Find where the given text appears and provide that cell's center as (x, y) coordinate. 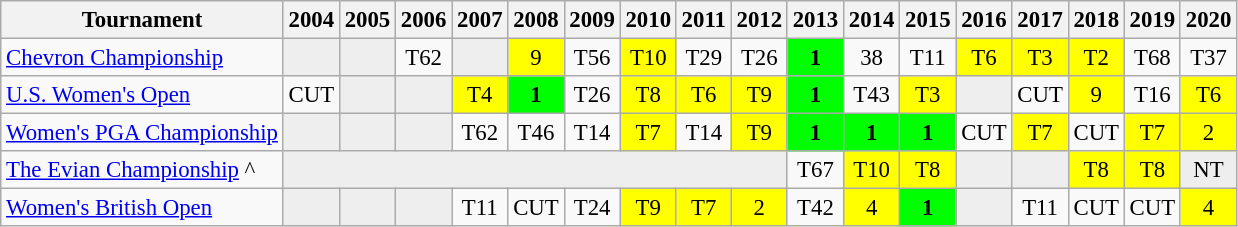
2005 (367, 20)
2013 (815, 20)
2015 (928, 20)
The Evian Championship ^ (142, 170)
T16 (1152, 95)
T2 (1096, 58)
T43 (872, 95)
T24 (592, 208)
2017 (1040, 20)
NT (1208, 170)
T29 (704, 58)
2006 (424, 20)
T4 (480, 95)
2009 (592, 20)
38 (872, 58)
T42 (815, 208)
T67 (815, 170)
Women's PGA Championship (142, 133)
Chevron Championship (142, 58)
2014 (872, 20)
2012 (759, 20)
2020 (1208, 20)
2019 (1152, 20)
2007 (480, 20)
2008 (536, 20)
T56 (592, 58)
2004 (311, 20)
2010 (648, 20)
T68 (1152, 58)
U.S. Women's Open (142, 95)
Tournament (142, 20)
2011 (704, 20)
T37 (1208, 58)
Women's British Open (142, 208)
T46 (536, 133)
2016 (984, 20)
2018 (1096, 20)
